Detect which cell encompasses the target text, then output its (X, Y) center coordinate. 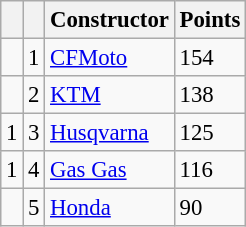
5 (34, 208)
116 (210, 170)
125 (210, 133)
KTM (110, 95)
Points (210, 20)
90 (210, 208)
CFMoto (110, 58)
138 (210, 95)
Gas Gas (110, 170)
154 (210, 58)
4 (34, 170)
3 (34, 133)
2 (34, 95)
Constructor (110, 20)
Honda (110, 208)
Husqvarna (110, 133)
